Identify which cell holds the provided text, then report its (X, Y) central coordinate. 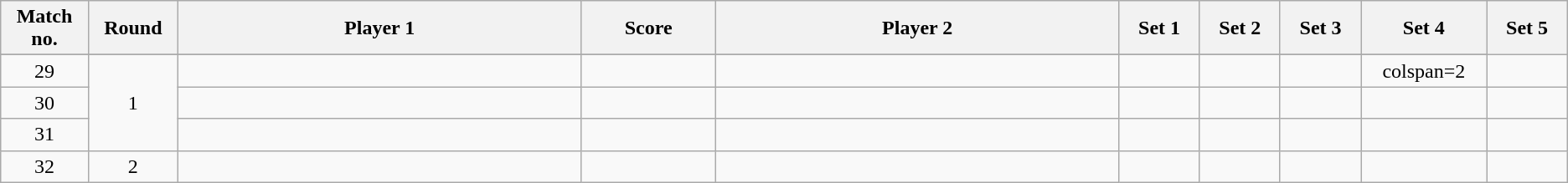
Player 1 (379, 28)
Set 1 (1159, 28)
31 (45, 135)
1 (132, 103)
Round (132, 28)
Set 2 (1240, 28)
Player 2 (916, 28)
colspan=2 (1424, 71)
Set 5 (1527, 28)
Set 3 (1320, 28)
32 (45, 166)
Set 4 (1424, 28)
Score (648, 28)
Match no. (45, 28)
2 (132, 166)
30 (45, 103)
29 (45, 71)
